For the text-containing cell, return its midpoint in [X, Y] coordinate format. 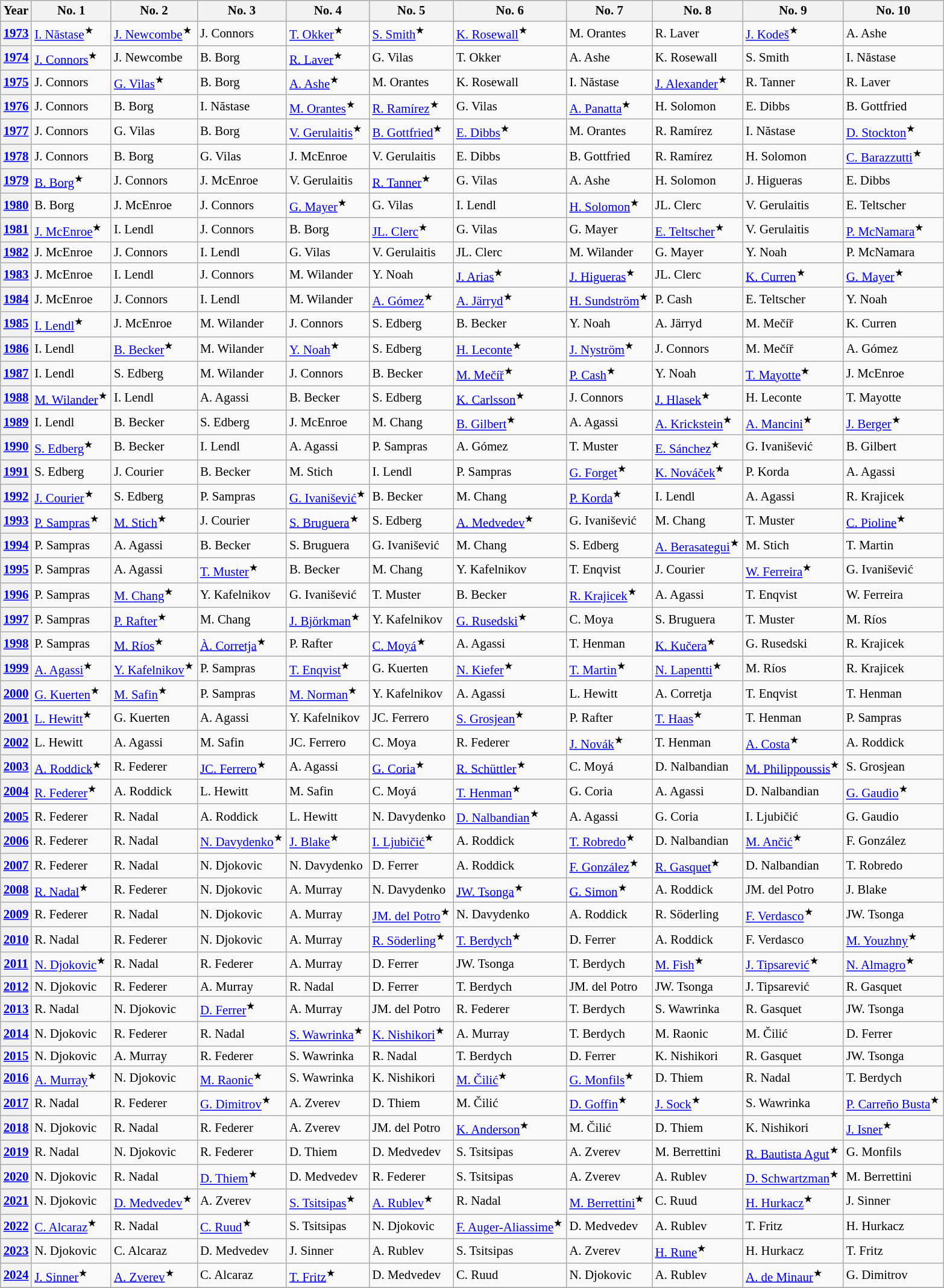
K. Rosewall★ [510, 33]
G. Dimitrov★ [242, 1103]
H. Solomon★ [609, 205]
P. Korda★ [609, 497]
T. Robredo [893, 866]
2020 [16, 1177]
1993 [16, 521]
S. Smith★ [411, 33]
W. Ferreira★ [793, 570]
2011 [16, 964]
T. Mayotte [893, 398]
S. Bruguera★ [328, 521]
T. Haas★ [697, 718]
1980 [16, 205]
1996 [16, 595]
J. Björkman★ [328, 620]
J. Arias★ [510, 275]
C. Barazzutti★ [893, 157]
R. Bautista Agut★ [793, 1153]
T. Martin [893, 545]
1999 [16, 668]
1981 [16, 230]
2012 [16, 987]
K. Curren [893, 324]
F. Verdasco [793, 939]
1976 [16, 107]
G. Forget★ [609, 472]
1988 [16, 398]
B. Gottfried★ [411, 131]
A. Corretja [697, 693]
K. Carlsson★ [510, 398]
G. Gaudio★ [893, 791]
1989 [16, 422]
2018 [16, 1128]
M. Norman★ [328, 693]
2003 [16, 767]
G. Gaudio [893, 816]
E. Teltscher★ [697, 230]
H. Leconte [793, 398]
1973 [16, 33]
M. Stich★ [154, 521]
P. Cash★ [609, 374]
G. Ivanišević★ [328, 497]
A. Ashe★ [328, 82]
JW. Tsonga★ [510, 890]
P. McNamara★ [893, 230]
2019 [16, 1153]
P. Korda [793, 472]
2008 [16, 890]
M. Fish★ [697, 964]
2016 [16, 1078]
Year [16, 11]
M. Orantes★ [328, 107]
B. Becker★ [154, 349]
T. Okker [510, 58]
T. Berdych★ [510, 939]
M. Youzhny★ [893, 939]
1987 [16, 374]
I. Năstase★ [71, 33]
K. Curren★ [793, 275]
2013 [16, 1009]
M. Philippoussis★ [793, 767]
1977 [16, 131]
B. Borg★ [71, 181]
2017 [16, 1103]
J. Tipsarević [793, 987]
G. Rusedski★ [510, 620]
J. Hlasek★ [697, 398]
A. Berasategui★ [697, 545]
G. Kuerten★ [71, 693]
A. Costa★ [793, 743]
A. Rublev★ [411, 1201]
G. Monfils [893, 1153]
À. Corretja★ [242, 644]
N. Djokovic★ [71, 964]
N. Lapentti★ [697, 668]
G. Monfils★ [609, 1078]
G. Dimitrov [893, 1276]
V. Gerulaitis★ [328, 131]
J. Blake★ [328, 841]
1995 [16, 570]
1992 [16, 497]
A. Krickstein★ [697, 422]
J. Sinner★ [71, 1276]
K. Nishikori★ [411, 1034]
F. González [893, 841]
1983 [16, 275]
No. 7 [609, 11]
P. Rafter★ [154, 620]
M. Ančić★ [793, 841]
No. 1 [71, 11]
J. Tipsarević★ [793, 964]
W. Ferreira [893, 595]
No. 6 [510, 11]
A. Zverev★ [154, 1276]
1978 [16, 157]
K. Kučera★ [697, 644]
1984 [16, 299]
JM. del Potro★ [411, 915]
E. Dibbs★ [510, 131]
R. Gasquet★ [697, 866]
M. Safin★ [154, 693]
R. Söderling [697, 915]
1997 [16, 620]
J. Isner★ [893, 1128]
A. de Minaur★ [793, 1276]
J. Higueras [793, 181]
C. Moyá★ [411, 644]
K. Nováček★ [697, 472]
2022 [16, 1226]
H. Leconte★ [510, 349]
R. Laver★ [328, 58]
D. Stockton★ [893, 131]
D. Thiem★ [242, 1177]
2004 [16, 791]
I. Ljubičić [793, 816]
M. Mečíř★ [510, 374]
No. 2 [154, 11]
S. Smith [793, 58]
T. Fritz★ [328, 1276]
L. Hewitt★ [71, 718]
K. Anderson★ [510, 1128]
A. Gómez★ [411, 299]
No. 4 [328, 11]
A. Järryd★ [510, 299]
T. Enqvist★ [328, 668]
J. Berger★ [893, 422]
T. Henman★ [510, 791]
R. Tanner [793, 82]
H. Sundström★ [609, 299]
S. Edberg★ [71, 447]
H. Hurkacz★ [793, 1201]
J. Nyström★ [609, 349]
2005 [16, 816]
M. Raonic★ [242, 1078]
G. Rusedski [793, 644]
H. Rune★ [697, 1251]
2001 [16, 718]
J. Blake [893, 890]
2024 [16, 1276]
2010 [16, 939]
D. Nalbandian★ [510, 816]
J. Novák★ [609, 743]
P. Sampras★ [71, 521]
M. Chang★ [154, 595]
D. Medvedev★ [154, 1201]
S. Grosjean★ [510, 718]
2000 [16, 693]
S. Grosjean [893, 767]
F. Auger-Aliassime★ [510, 1226]
S. Tsitsipas★ [328, 1201]
JL. Clerc★ [411, 230]
A. Roddick★ [71, 767]
2002 [16, 743]
R. Krajicek★ [609, 595]
C. Pioline★ [893, 521]
M. Ríos★ [154, 644]
B. Gilbert★ [510, 422]
R. Schüttler★ [510, 767]
2009 [16, 915]
2006 [16, 841]
J. Courier★ [71, 497]
R. Söderling★ [411, 939]
J. Newcombe★ [154, 33]
A. Järryd [697, 324]
N. Davydenko★ [242, 841]
1985 [16, 324]
P. Carreño Busta★ [893, 1103]
1990 [16, 447]
No. 5 [411, 11]
A. Agassi★ [71, 668]
M. Čilić★ [510, 1078]
J. Newcombe [154, 58]
No. 9 [793, 11]
I. Ljubičić★ [411, 841]
T. Robredo★ [609, 841]
G. Coria★ [411, 767]
1982 [16, 253]
M. Raonic [697, 1034]
C. Alcaraz★ [71, 1226]
A. Medvedev★ [510, 521]
J. Alexander★ [697, 82]
1974 [16, 58]
J. McEnroe★ [71, 230]
N. Almagro★ [893, 964]
C. Ruud★ [242, 1226]
M. Wilander★ [71, 398]
2023 [16, 1251]
No. 10 [893, 11]
A. Mancini★ [793, 422]
T. Mayotte★ [793, 374]
F. Verdasco★ [793, 915]
1998 [16, 644]
2015 [16, 1056]
J. Kodeš★ [793, 33]
No. 8 [697, 11]
R. Nadal★ [71, 890]
A. Murray★ [71, 1078]
D. Schwartzman★ [793, 1177]
1979 [16, 181]
R. Federer★ [71, 791]
No. 3 [242, 11]
J. Sock★ [697, 1103]
G. Simon★ [609, 890]
B. Gilbert [893, 447]
T. Martin★ [609, 668]
S. Wawrinka★ [328, 1034]
2007 [16, 866]
1994 [16, 545]
G. Vilas★ [154, 82]
1975 [16, 82]
M. Berrettini★ [609, 1201]
D. Ferrer★ [242, 1009]
R. Tanner★ [411, 181]
Y. Kafelnikov★ [154, 668]
T. Muster★ [242, 570]
T. Okker★ [328, 33]
E. Sánchez★ [697, 447]
JC. Ferrero★ [242, 767]
1986 [16, 349]
I. Lendl★ [71, 324]
F. González★ [609, 866]
1991 [16, 472]
P. McNamara [893, 253]
J. Higueras★ [609, 275]
Y. Noah★ [328, 349]
P. Cash [697, 299]
N. Kiefer★ [510, 668]
J. Connors★ [71, 58]
R. Ramírez★ [411, 107]
2021 [16, 1201]
A. Panatta★ [609, 107]
D. Goffin★ [609, 1103]
2014 [16, 1034]
